Extract the [x, y] coordinate from the center of the cell holding the provided text.  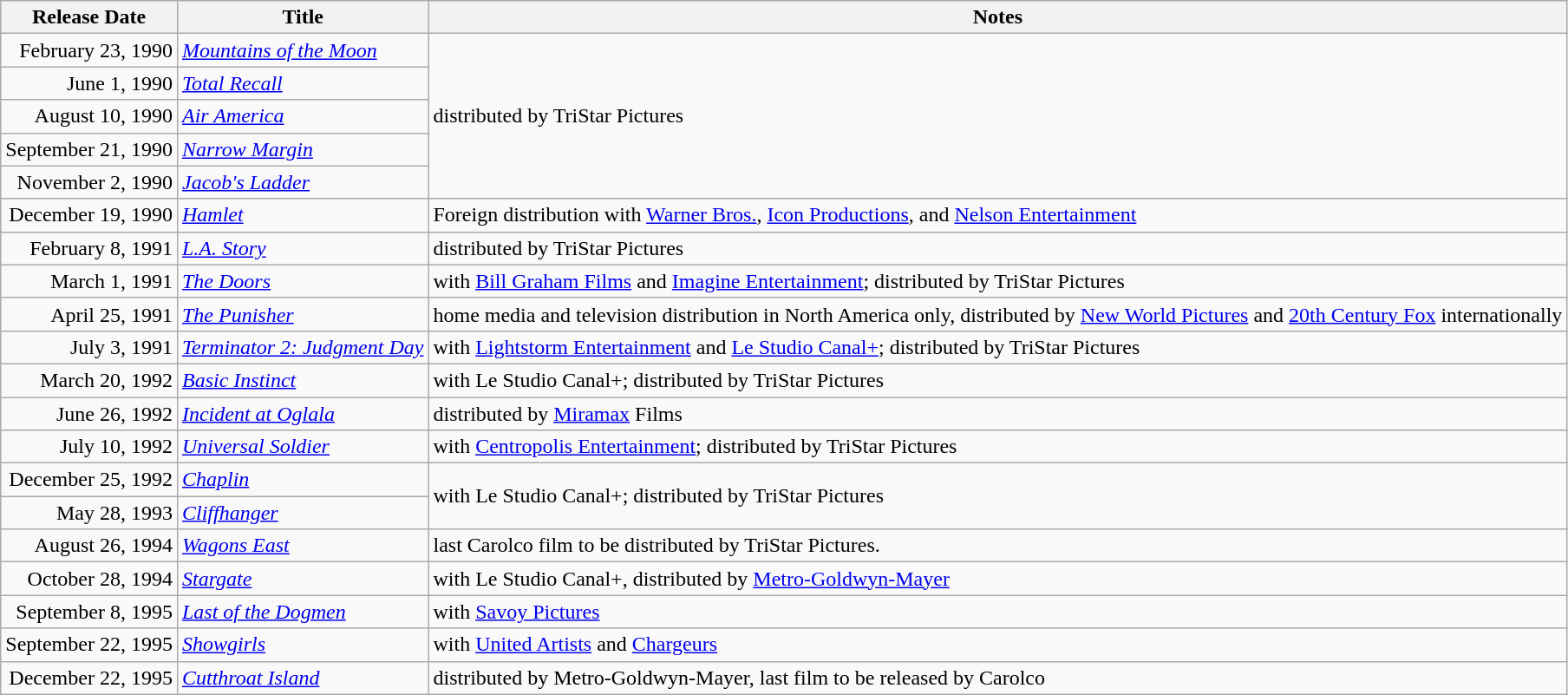
Cliffhanger [303, 513]
March 1, 1991 [89, 281]
Mountains of the Moon [303, 50]
August 10, 1990 [89, 116]
Basic Instinct [303, 380]
Total Recall [303, 83]
Chaplin [303, 480]
Showgirls [303, 645]
with Savoy Pictures [997, 612]
with Centropolis Entertainment; distributed by TriStar Pictures [997, 447]
Title [303, 17]
with Bill Graham Films and Imagine Entertainment; distributed by TriStar Pictures [997, 281]
with United Artists and Chargeurs [997, 645]
September 21, 1990 [89, 149]
April 25, 1991 [89, 314]
The Punisher [303, 314]
December 22, 1995 [89, 678]
Universal Soldier [303, 447]
June 1, 1990 [89, 83]
Last of the Dogmen [303, 612]
Release Date [89, 17]
Stargate [303, 579]
Hamlet [303, 215]
March 20, 1992 [89, 380]
September 22, 1995 [89, 645]
October 28, 1994 [89, 579]
February 23, 1990 [89, 50]
with Lightstorm Entertainment and Le Studio Canal+; distributed by TriStar Pictures [997, 347]
May 28, 1993 [89, 513]
November 2, 1990 [89, 182]
July 3, 1991 [89, 347]
Wagons East [303, 546]
home media and television distribution in North America only, distributed by New World Pictures and 20th Century Fox internationally [997, 314]
Terminator 2: Judgment Day [303, 347]
with Le Studio Canal+, distributed by Metro-Goldwyn-Mayer [997, 579]
February 8, 1991 [89, 248]
December 25, 1992 [89, 480]
December 19, 1990 [89, 215]
distributed by Metro-Goldwyn-Mayer, last film to be released by Carolco [997, 678]
Incident at Oglala [303, 414]
Notes [997, 17]
September 8, 1995 [89, 612]
August 26, 1994 [89, 546]
Cutthroat Island [303, 678]
Foreign distribution with Warner Bros., Icon Productions, and Nelson Entertainment [997, 215]
Air America [303, 116]
last Carolco film to be distributed by TriStar Pictures. [997, 546]
June 26, 1992 [89, 414]
The Doors [303, 281]
Narrow Margin [303, 149]
L.A. Story [303, 248]
July 10, 1992 [89, 447]
distributed by Miramax Films [997, 414]
Jacob's Ladder [303, 182]
